Provide the [X, Y] coordinate of the cell's center where the given text is located.  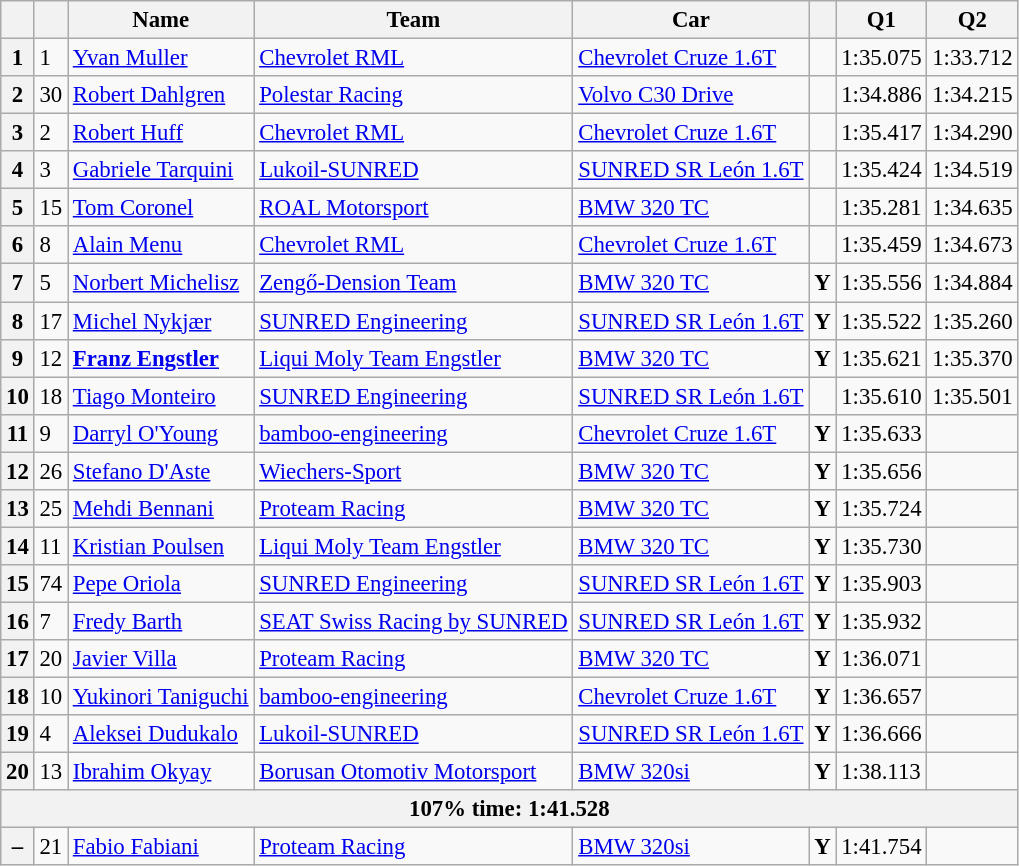
Gabriele Tarquini [161, 170]
74 [50, 584]
1:35.556 [882, 283]
SEAT Swiss Racing by SUNRED [414, 621]
Franz Engstler [161, 358]
1:35.932 [882, 621]
1:34.290 [972, 133]
21 [50, 847]
1:35.621 [882, 358]
1:35.260 [972, 321]
1:35.903 [882, 584]
Wiechers-Sport [414, 471]
Q2 [972, 20]
1:35.522 [882, 321]
Yvan Muller [161, 58]
1:34.519 [972, 170]
1:36.071 [882, 659]
1:35.610 [882, 396]
Robert Huff [161, 133]
1:35.633 [882, 433]
1:36.657 [882, 697]
107% time: 1:41.528 [510, 809]
1:41.754 [882, 847]
1:35.281 [882, 208]
1:35.424 [882, 170]
Michel Nykjær [161, 321]
Yukinori Taniguchi [161, 697]
19 [18, 734]
1:35.459 [882, 245]
1:35.370 [972, 358]
Car [691, 20]
Fredy Barth [161, 621]
Norbert Michelisz [161, 283]
1:38.113 [882, 772]
Fabio Fabiani [161, 847]
Borusan Otomotiv Motorsport [414, 772]
ROAL Motorsport [414, 208]
– [18, 847]
30 [50, 95]
Polestar Racing [414, 95]
Ibrahim Okyay [161, 772]
Mehdi Bennani [161, 509]
Volvo C30 Drive [691, 95]
Name [161, 20]
Javier Villa [161, 659]
1:35.730 [882, 546]
1:35.656 [882, 471]
Zengő-Dension Team [414, 283]
Aleksei Dudukalo [161, 734]
1:36.666 [882, 734]
16 [18, 621]
Team [414, 20]
1:35.501 [972, 396]
1:35.075 [882, 58]
Stefano D'Aste [161, 471]
Alain Menu [161, 245]
1:34.635 [972, 208]
Q1 [882, 20]
Tom Coronel [161, 208]
1:35.724 [882, 509]
Kristian Poulsen [161, 546]
6 [18, 245]
Pepe Oriola [161, 584]
1:34.884 [972, 283]
1:34.886 [882, 95]
26 [50, 471]
Tiago Monteiro [161, 396]
Robert Dahlgren [161, 95]
Darryl O'Young [161, 433]
1:35.417 [882, 133]
1:33.712 [972, 58]
25 [50, 509]
1:34.673 [972, 245]
14 [18, 546]
1:34.215 [972, 95]
